Search for the cell housing the specified text and yield its [X, Y] center coordinate. 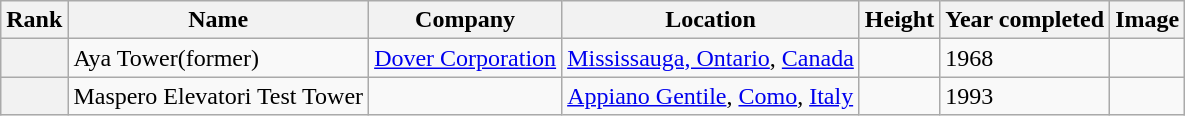
Rank [34, 20]
1968 [1025, 58]
Company [466, 20]
Year completed [1025, 20]
Maspero Elevatori Test Tower [218, 96]
Height [899, 20]
Appiano Gentile, Como, Italy [711, 96]
Image [1148, 20]
1993 [1025, 96]
Dover Corporation [466, 58]
Name [218, 20]
Location [711, 20]
Aya Tower(former) [218, 58]
Mississauga, Ontario, Canada [711, 58]
